Detect which cell encompasses the target text, then output its [x, y] center coordinate. 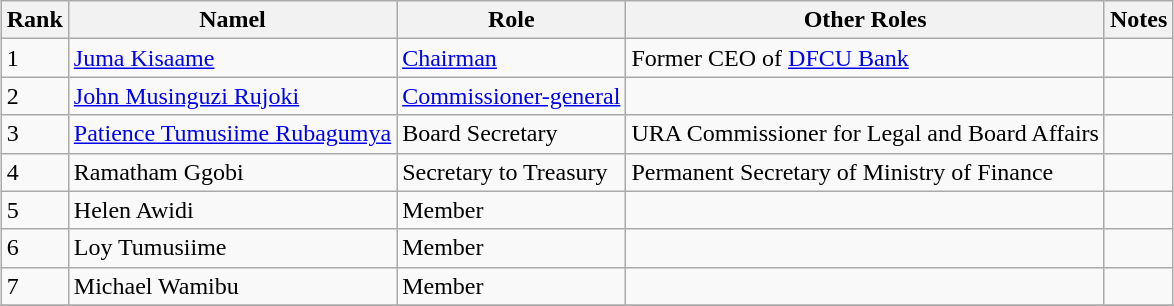
Chairman [512, 58]
Ramatham Ggobi [232, 172]
Board Secretary [512, 134]
John Musinguzi Rujoki [232, 96]
3 [34, 134]
Notes [1138, 20]
Helen Awidi [232, 210]
2 [34, 96]
5 [34, 210]
Commissioner-general [512, 96]
Role [512, 20]
6 [34, 248]
7 [34, 286]
Secretary to Treasury [512, 172]
1 [34, 58]
4 [34, 172]
Namel [232, 20]
Patience Tumusiime Rubagumya [232, 134]
Juma Kisaame [232, 58]
Michael Wamibu [232, 286]
Loy Tumusiime [232, 248]
Permanent Secretary of Ministry of Finance [866, 172]
Former CEO of DFCU Bank [866, 58]
Other Roles [866, 20]
URA Commissioner for Legal and Board Affairs [866, 134]
Rank [34, 20]
